Scan for the cell matching the given text and deliver its [x, y] coordinate at center. 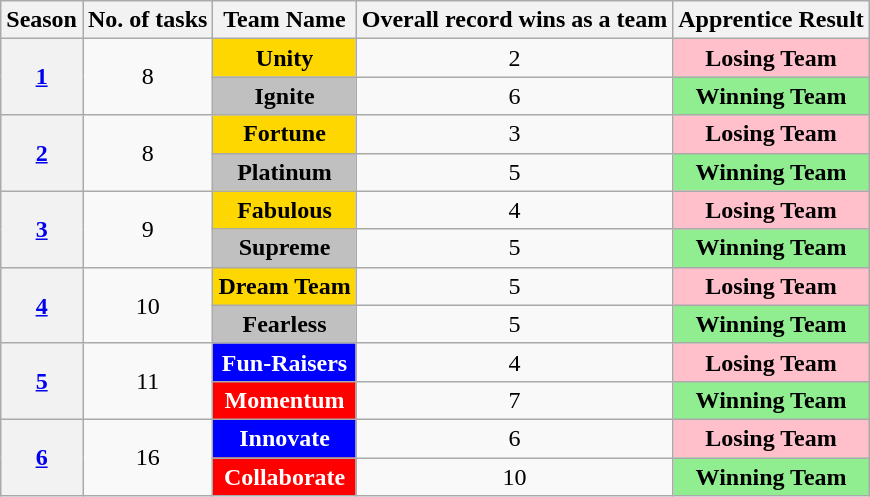
16 [147, 457]
Ignite [284, 96]
Dream Team [284, 286]
No. of tasks [147, 20]
Overall record wins as a team [514, 20]
Apprentice Result [772, 20]
7 [514, 400]
Season [42, 20]
Team Name [284, 20]
Platinum [284, 172]
Fearless [284, 324]
Supreme [284, 248]
Innovate [284, 438]
Collaborate [284, 477]
Fun-Raisers [284, 362]
Fortune [284, 134]
Unity [284, 58]
Fabulous [284, 210]
9 [147, 229]
11 [147, 381]
1 [42, 77]
Momentum [284, 400]
